Capture the cell that displays the provided text and extract its (x, y) central coordinate. 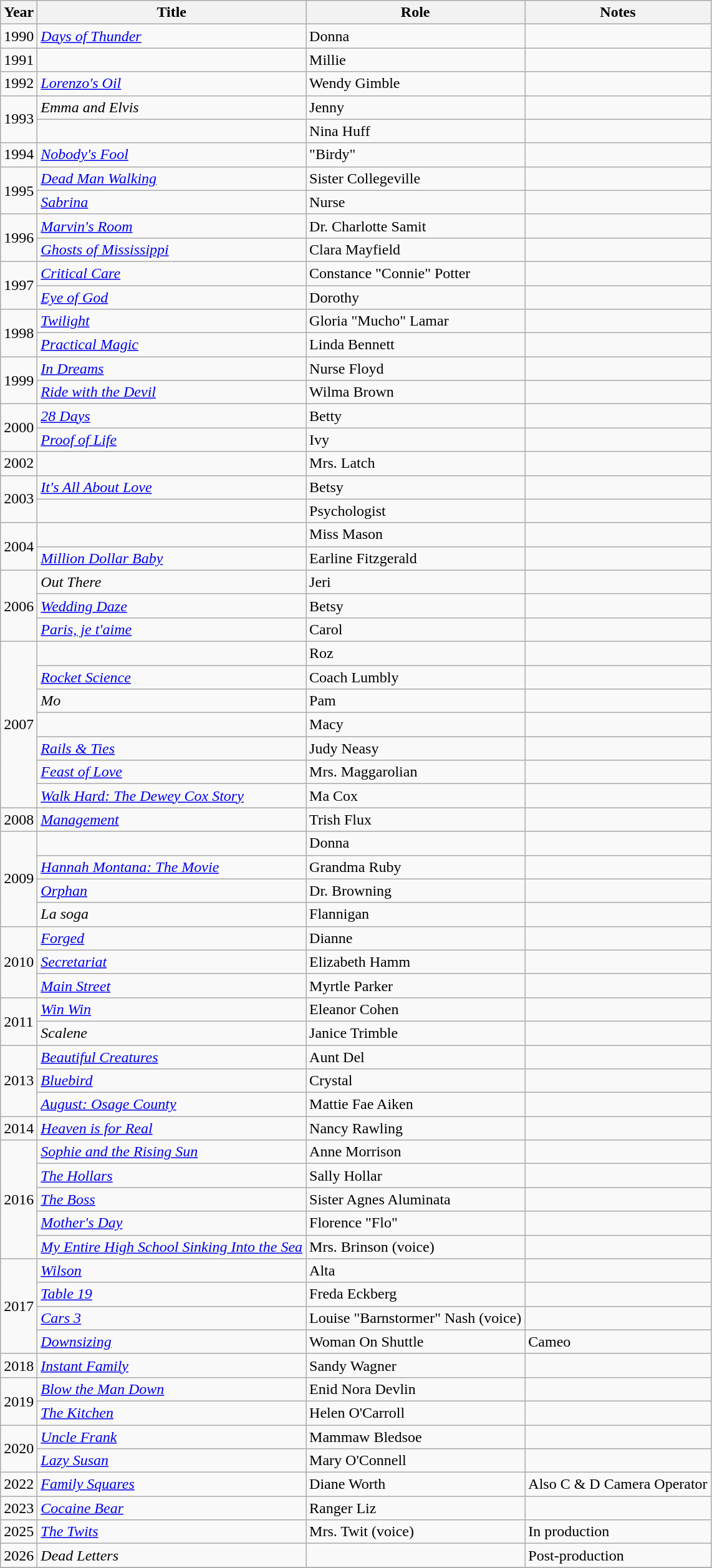
2007 (19, 724)
2023 (19, 1508)
Diane Worth (415, 1484)
2002 (19, 463)
1994 (19, 155)
Forged (172, 938)
Hannah Montana: The Movie (172, 867)
Management (172, 820)
Sister Collegeville (415, 178)
August: Osage County (172, 1105)
The Boss (172, 1199)
Crystal (415, 1081)
Nina Huff (415, 131)
Coach Lumbly (415, 677)
The Twits (172, 1532)
Sabrina (172, 202)
Eye of God (172, 298)
Mother's Day (172, 1223)
La soga (172, 914)
1992 (19, 84)
Ranger Liz (415, 1508)
1993 (19, 119)
Nancy Rawling (415, 1128)
Dorothy (415, 298)
Helen O'Carroll (415, 1413)
Family Squares (172, 1484)
Wedding Daze (172, 606)
1995 (19, 190)
Dead Letters (172, 1556)
In Dreams (172, 369)
Table 19 (172, 1294)
Secretariat (172, 962)
2010 (19, 962)
Critical Care (172, 273)
2025 (19, 1532)
Heaven is for Real (172, 1128)
Emma and Elvis (172, 107)
Downsizing (172, 1342)
Sally Hollar (415, 1176)
Uncle Frank (172, 1436)
Judy Neasy (415, 748)
2008 (19, 820)
Clara Mayfield (415, 249)
In production (618, 1532)
2026 (19, 1556)
Mary O'Connell (415, 1461)
Nurse (415, 202)
Orphan (172, 891)
Marvin's Room (172, 226)
My Entire High School Sinking Into the Sea (172, 1247)
Nurse Floyd (415, 369)
Cars 3 (172, 1318)
Rocket Science (172, 677)
Wilma Brown (415, 392)
Freda Eckberg (415, 1294)
Janice Trimble (415, 1033)
Proof of Life (172, 440)
Ghosts of Mississippi (172, 249)
2016 (19, 1199)
2017 (19, 1306)
Dr. Browning (415, 891)
Ma Cox (415, 796)
Louise "Barnstormer" Nash (voice) (415, 1318)
2011 (19, 1021)
Also C & D Camera Operator (618, 1484)
The Kitchen (172, 1413)
Mammaw Bledsoe (415, 1436)
2004 (19, 546)
Role (415, 12)
Pam (415, 701)
1997 (19, 285)
Million Dollar Baby (172, 558)
Betty (415, 416)
Win Win (172, 1009)
Wendy Gimble (415, 84)
Cameo (618, 1342)
Ivy (415, 440)
Millie (415, 60)
Gloria "Mucho" Lamar (415, 321)
Grandma Ruby (415, 867)
2018 (19, 1365)
Title (172, 12)
Jenny (415, 107)
2020 (19, 1448)
Earline Fitzgerald (415, 558)
Enid Nora Devlin (415, 1389)
"Birdy" (415, 155)
Linda Bennett (415, 345)
Mrs. Twit (voice) (415, 1532)
Beautiful Creatures (172, 1057)
Blow the Man Down (172, 1389)
Dianne (415, 938)
Trish Flux (415, 820)
Sister Agnes Aluminata (415, 1199)
2009 (19, 879)
2006 (19, 606)
1999 (19, 380)
Instant Family (172, 1365)
2000 (19, 428)
Florence "Flo" (415, 1223)
Days of Thunder (172, 36)
Year (19, 12)
Wilson (172, 1270)
Dr. Charlotte Samit (415, 226)
2013 (19, 1081)
Dead Man Walking (172, 178)
1996 (19, 238)
Woman On Shuttle (415, 1342)
Lorenzo's Oil (172, 84)
Lazy Susan (172, 1461)
Nobody's Fool (172, 155)
2014 (19, 1128)
1991 (19, 60)
Rails & Ties (172, 748)
Elizabeth Hamm (415, 962)
Mrs. Maggarolian (415, 772)
Mattie Fae Aiken (415, 1105)
Flannigan (415, 914)
The Hollars (172, 1176)
Psychologist (415, 511)
Eleanor Cohen (415, 1009)
It's All About Love (172, 487)
Main Street (172, 985)
Alta (415, 1270)
2019 (19, 1401)
2022 (19, 1484)
Anne Morrison (415, 1152)
Mo (172, 701)
1990 (19, 36)
Macy (415, 725)
2003 (19, 499)
Post-production (618, 1556)
Carol (415, 629)
Notes (618, 12)
Twilight (172, 321)
Walk Hard: The Dewey Cox Story (172, 796)
1998 (19, 333)
Sandy Wagner (415, 1365)
Aunt Del (415, 1057)
Practical Magic (172, 345)
Sophie and the Rising Sun (172, 1152)
28 Days (172, 416)
Miss Mason (415, 535)
Out There (172, 582)
Scalene (172, 1033)
Feast of Love (172, 772)
Bluebird (172, 1081)
Cocaine Bear (172, 1508)
Constance "Connie" Potter (415, 273)
Myrtle Parker (415, 985)
Jeri (415, 582)
Roz (415, 653)
Mrs. Latch (415, 463)
Ride with the Devil (172, 392)
Paris, je t'aime (172, 629)
Mrs. Brinson (voice) (415, 1247)
